Return (X, Y) of the center of cell containing provided text 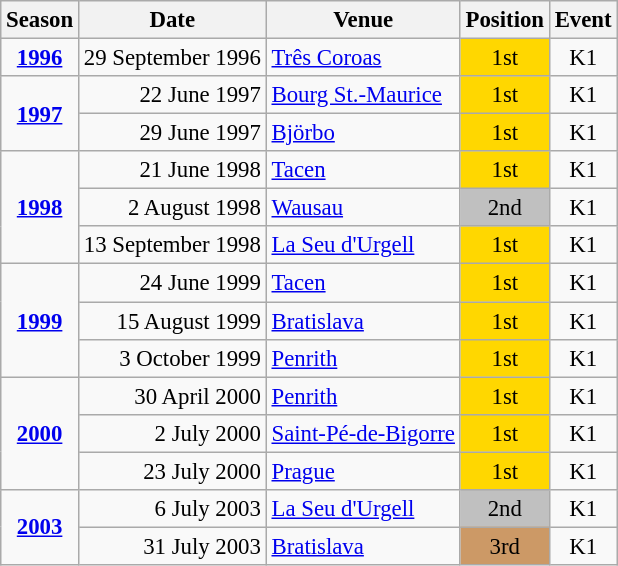
Season (40, 20)
21 June 1998 (172, 170)
31 July 2003 (172, 546)
Prague (363, 471)
2003 (40, 528)
29 September 1996 (172, 58)
Event (583, 20)
24 June 1999 (172, 283)
1997 (40, 114)
30 April 2000 (172, 396)
Date (172, 20)
13 September 1998 (172, 245)
Wausau (363, 208)
15 August 1999 (172, 321)
1999 (40, 320)
Bourg St.-Maurice (363, 95)
Venue (363, 20)
Björbo (363, 133)
2 August 1998 (172, 208)
23 July 2000 (172, 471)
1998 (40, 208)
2000 (40, 434)
3 October 1999 (172, 358)
22 June 1997 (172, 95)
29 June 1997 (172, 133)
Três Coroas (363, 58)
Saint-Pé-de-Bigorre (363, 433)
Position (504, 20)
1996 (40, 58)
3rd (504, 546)
2 July 2000 (172, 433)
6 July 2003 (172, 509)
